Pinpoint the cell where the given text exists, returning its (x, y) midpoint coordinate. 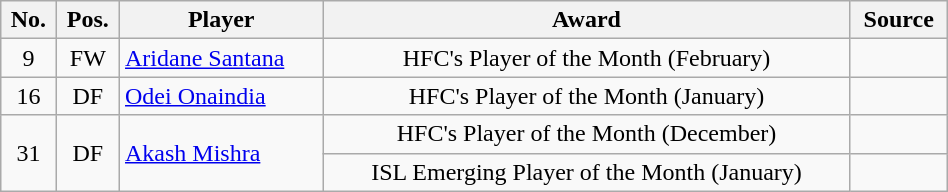
HFC's Player of the Month (February) (586, 58)
31 (28, 153)
ISL Emerging Player of the Month (January) (586, 172)
Akash Mishra (222, 153)
No. (28, 20)
16 (28, 96)
FW (88, 58)
9 (28, 58)
HFC's Player of the Month (December) (586, 134)
Player (222, 20)
Source (898, 20)
Odei Onaindia (222, 96)
Aridane Santana (222, 58)
Award (586, 20)
Pos. (88, 20)
HFC's Player of the Month (January) (586, 96)
